Pinpoint the cell where the given text exists, returning its (x, y) midpoint coordinate. 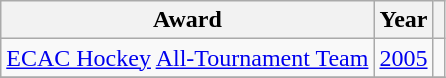
ECAC Hockey All-Tournament Team (188, 58)
Award (188, 20)
Year (404, 20)
2005 (404, 58)
